Return the [X, Y] coordinate for the center point of the cell that contains the specified text.  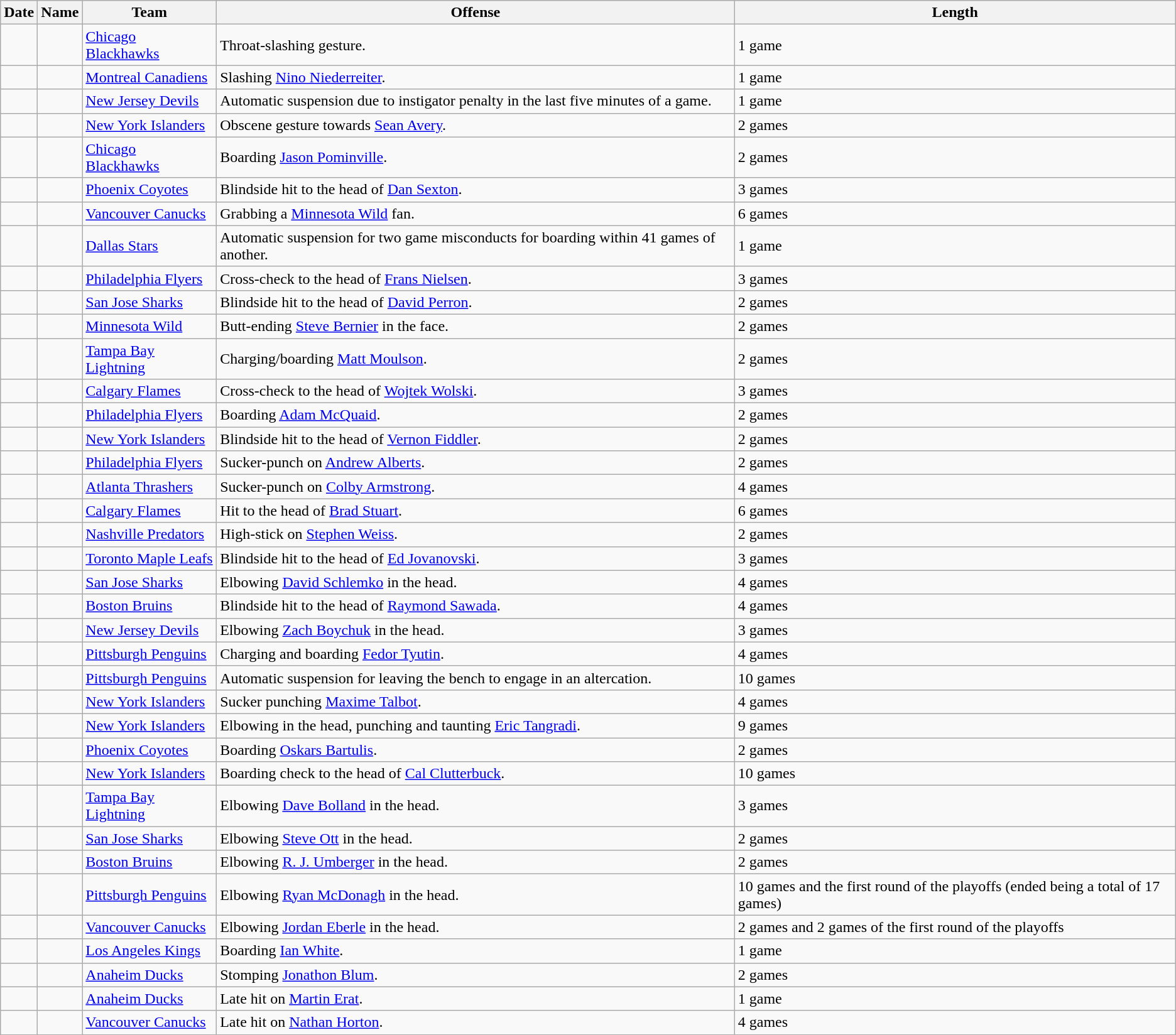
Offense [476, 13]
Elbowing Zach Boychuk in the head. [476, 630]
Throat-slashing gesture. [476, 45]
Cross-check to the head of Wojtek Wolski. [476, 391]
Date [19, 13]
Toronto Maple Leafs [150, 558]
Name [60, 13]
Blindside hit to the head of Vernon Fiddler. [476, 439]
10 games and the first round of the playoffs (ended being a total of 17 games) [955, 894]
Obscene gesture towards Sean Avery. [476, 125]
2 games and 2 games of the first round of the playoffs [955, 927]
Boarding check to the head of Cal Clutterbuck. [476, 774]
Sucker-punch on Colby Armstrong. [476, 487]
Elbowing in the head, punching and taunting Eric Tangradi. [476, 725]
Elbowing R. J. Umberger in the head. [476, 862]
Elbowing Dave Bolland in the head. [476, 806]
Grabbing a Minnesota Wild fan. [476, 214]
Minnesota Wild [150, 326]
Stomping Jonathon Blum. [476, 975]
Elbowing Steve Ott in the head. [476, 838]
Blindside hit to the head of Raymond Sawada. [476, 606]
Automatic suspension for two game misconducts for boarding within 41 games of another. [476, 246]
Charging and boarding Fedor Tyutin. [476, 654]
Sucker-punch on Andrew Alberts. [476, 463]
Length [955, 13]
Team [150, 13]
Elbowing Jordan Eberle in the head. [476, 927]
9 games [955, 725]
Automatic suspension for leaving the bench to engage in an altercation. [476, 678]
Hit to the head of Brad Stuart. [476, 511]
Elbowing David Schlemko in the head. [476, 582]
Charging/boarding Matt Moulson. [476, 358]
Boarding Jason Pominville. [476, 157]
Automatic suspension due to instigator penalty in the last five minutes of a game. [476, 101]
Late hit on Nathan Horton. [476, 1022]
Los Angeles Kings [150, 951]
Slashing Nino Niederreiter. [476, 77]
Blindside hit to the head of David Perron. [476, 302]
Montreal Canadiens [150, 77]
Sucker punching Maxime Talbot. [476, 702]
Butt-ending Steve Bernier in the face. [476, 326]
Dallas Stars [150, 246]
Elbowing Ryan McDonagh in the head. [476, 894]
Cross-check to the head of Frans Nielsen. [476, 278]
Boarding Adam McQuaid. [476, 415]
Atlanta Thrashers [150, 487]
Boarding Oskars Bartulis. [476, 749]
Late hit on Martin Erat. [476, 999]
Nashville Predators [150, 534]
Blindside hit to the head of Dan Sexton. [476, 190]
Blindside hit to the head of Ed Jovanovski. [476, 558]
High-stick on Stephen Weiss. [476, 534]
Boarding Ian White. [476, 951]
